Output the [x, y] coordinate of the center of the cell containing the given text.  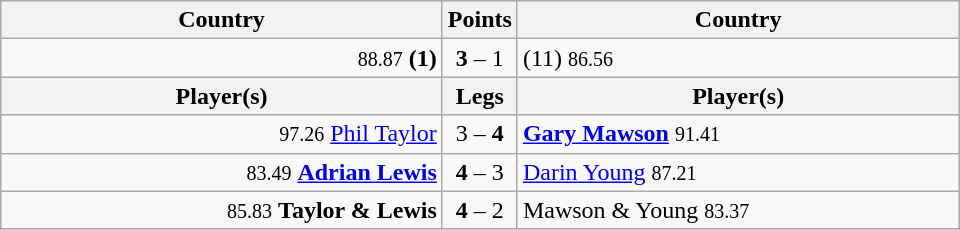
88.87 (1) [222, 58]
(11) 86.56 [738, 58]
Gary Mawson 91.41 [738, 134]
Mawson & Young 83.37 [738, 210]
4 – 3 [480, 172]
Points [480, 20]
Darin Young 87.21 [738, 172]
3 – 4 [480, 134]
97.26 Phil Taylor [222, 134]
85.83 Taylor & Lewis [222, 210]
3 – 1 [480, 58]
Legs [480, 96]
83.49 Adrian Lewis [222, 172]
4 – 2 [480, 210]
